Pinpoint the cell where the given text exists, returning its (x, y) midpoint coordinate. 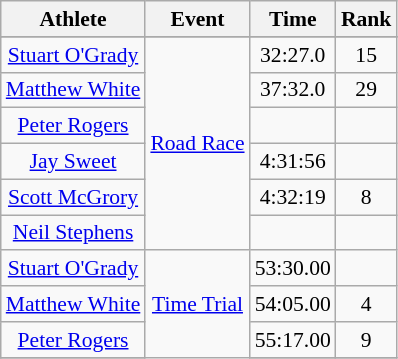
55:17.00 (293, 340)
Time (293, 19)
Scott McGrory (74, 197)
Jay Sweet (74, 162)
Neil Stephens (74, 233)
53:30.00 (293, 269)
Athlete (74, 19)
15 (366, 55)
37:32.0 (293, 90)
Rank (366, 19)
Road Race (197, 144)
54:05.00 (293, 304)
32:27.0 (293, 55)
Time Trial (197, 304)
4 (366, 304)
Event (197, 19)
29 (366, 90)
4:31:56 (293, 162)
9 (366, 340)
8 (366, 197)
4:32:19 (293, 197)
